Identify which cell holds the provided text, then report its (X, Y) central coordinate. 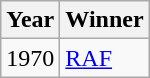
Year (30, 20)
Winner (104, 20)
RAF (104, 58)
1970 (30, 58)
